Detect which cell encompasses the target text, then output its [X, Y] center coordinate. 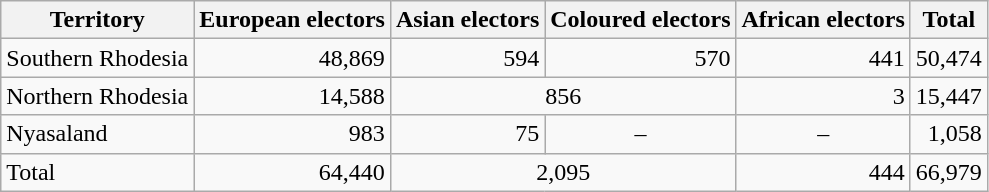
856 [563, 96]
64,440 [292, 172]
Coloured electors [640, 20]
570 [640, 58]
444 [823, 172]
50,474 [948, 58]
14,588 [292, 96]
594 [467, 58]
Territory [98, 20]
48,869 [292, 58]
75 [467, 134]
66,979 [948, 172]
983 [292, 134]
Asian electors [467, 20]
15,447 [948, 96]
441 [823, 58]
Southern Rhodesia [98, 58]
European electors [292, 20]
Nyasaland [98, 134]
2,095 [563, 172]
Northern Rhodesia [98, 96]
3 [823, 96]
1,058 [948, 134]
African electors [823, 20]
